Extract the [x, y] coordinate from the center of the cell holding the provided text.  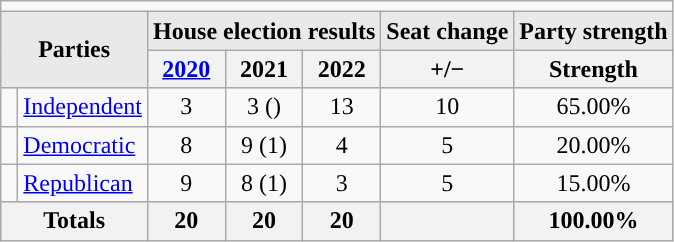
13 [342, 107]
3 () [264, 107]
20.00% [594, 145]
2020 [186, 69]
8 (1) [264, 183]
10 [448, 107]
Independent [83, 107]
100.00% [594, 221]
15.00% [594, 183]
9 (1) [264, 145]
Totals [74, 221]
Strength [594, 69]
Seat change [448, 31]
8 [186, 145]
+/− [448, 69]
4 [342, 145]
9 [186, 183]
Republican [83, 183]
65.00% [594, 107]
Party strength [594, 31]
House election results [264, 31]
2022 [342, 69]
2021 [264, 69]
Parties [74, 50]
Democratic [83, 145]
